Capture the cell that displays the provided text and extract its (x, y) central coordinate. 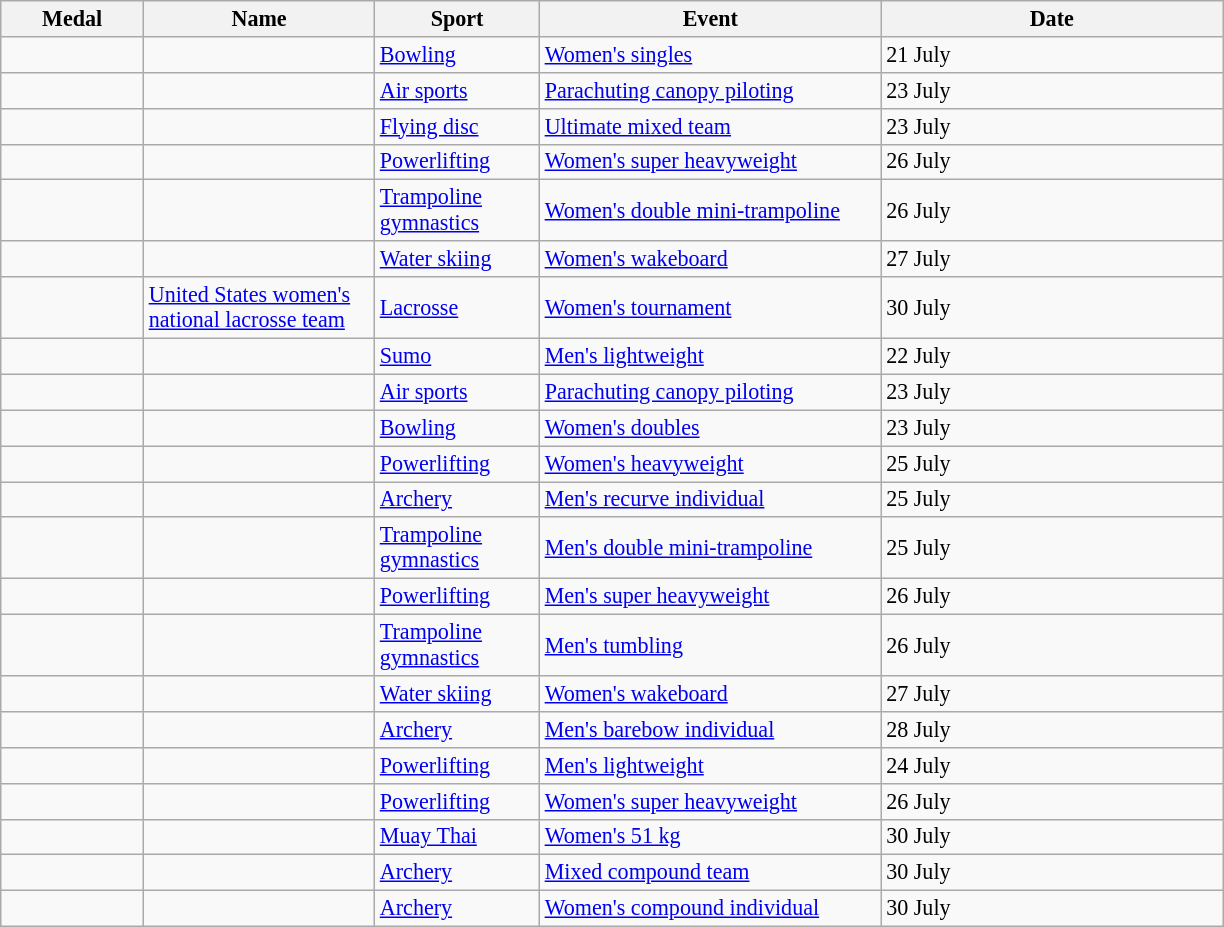
Women's singles (710, 54)
Women's compound individual (710, 908)
United States women's national lacrosse team (260, 308)
Women's tournament (710, 308)
Flying disc (458, 126)
Mixed compound team (710, 873)
Ultimate mixed team (710, 126)
Women's 51 kg (710, 837)
Women's doubles (710, 428)
Men's barebow individual (710, 729)
Men's super heavyweight (710, 596)
Event (710, 18)
22 July (1052, 356)
Lacrosse (458, 308)
Men's tumbling (710, 644)
Women's double mini-trampoline (710, 210)
Date (1052, 18)
Medal (72, 18)
28 July (1052, 729)
24 July (1052, 765)
Name (260, 18)
Muay Thai (458, 837)
Men's double mini-trampoline (710, 548)
Sport (458, 18)
21 July (1052, 54)
Women's heavyweight (710, 463)
Sumo (458, 356)
Men's recurve individual (710, 499)
